Scan for the cell matching the given text and deliver its (x, y) coordinate at center. 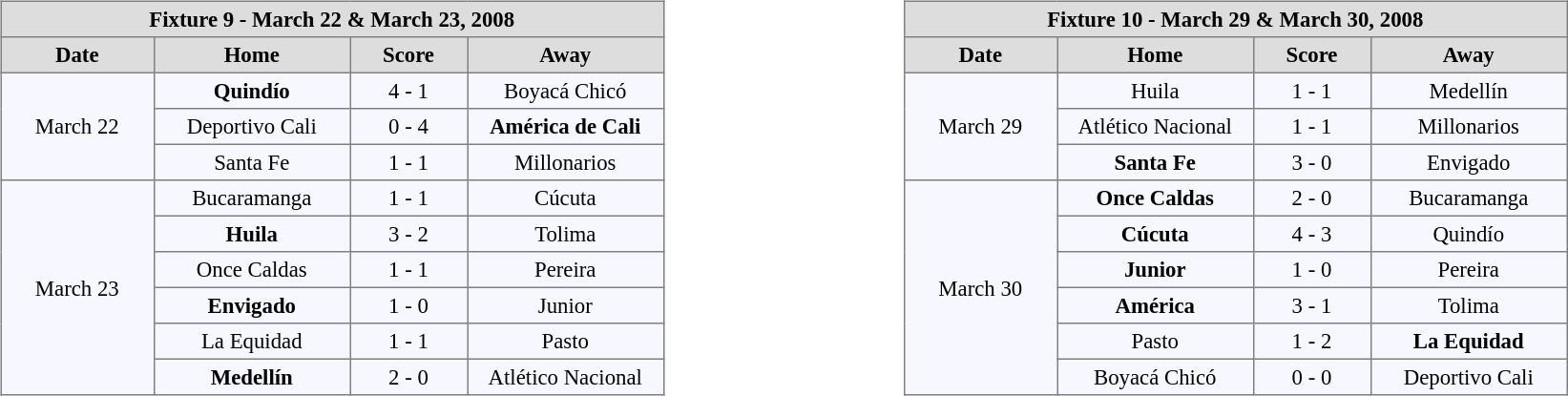
América de Cali (566, 127)
March 22 (76, 126)
March 30 (980, 288)
3 - 0 (1311, 162)
4 - 3 (1311, 234)
0 - 4 (408, 127)
3 - 2 (408, 234)
March 23 (76, 288)
4 - 1 (408, 91)
0 - 0 (1311, 377)
3 - 1 (1311, 305)
Fixture 9 - March 22 & March 23, 2008 (331, 19)
América (1156, 305)
Fixture 10 - March 29 & March 30, 2008 (1235, 19)
March 29 (980, 126)
1 - 2 (1311, 342)
